Identify which cell holds the provided text, then report its [X, Y] central coordinate. 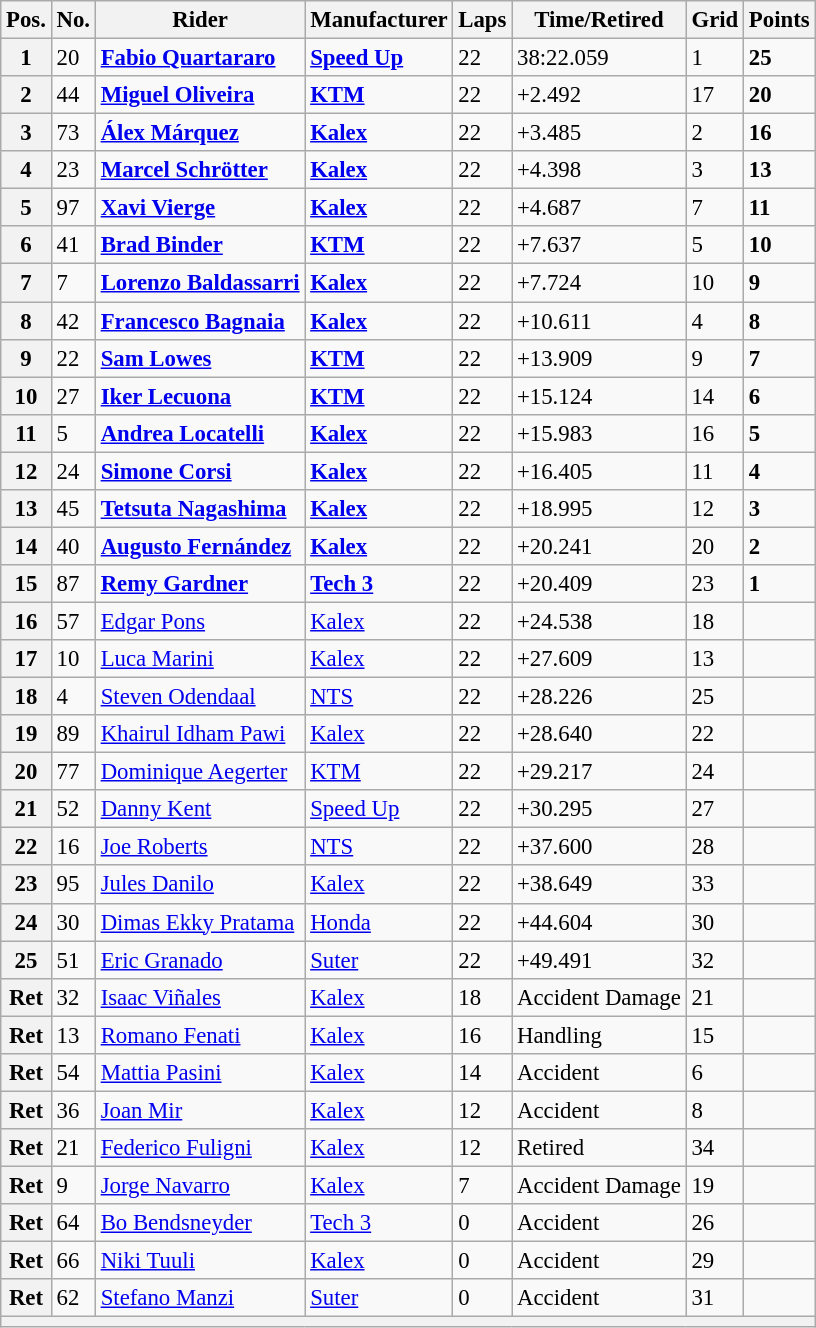
41 [73, 245]
Edgar Pons [200, 621]
+18.995 [599, 509]
73 [73, 133]
45 [73, 509]
+15.124 [599, 396]
Jules Danilo [200, 885]
Luca Marini [200, 659]
Remy Gardner [200, 584]
33 [714, 885]
Niki Tuuli [200, 1261]
87 [73, 584]
+29.217 [599, 772]
+20.409 [599, 584]
Joan Mir [200, 1110]
+16.405 [599, 471]
Sam Lowes [200, 358]
Brad Binder [200, 245]
Andrea Locatelli [200, 433]
Manufacturer [379, 20]
28 [714, 847]
Isaac Viñales [200, 997]
+44.604 [599, 922]
Grid [714, 20]
+27.609 [599, 659]
Simone Corsi [200, 471]
64 [73, 1223]
+7.724 [599, 283]
Jorge Navarro [200, 1185]
+4.687 [599, 208]
57 [73, 621]
34 [714, 1148]
Federico Fuligni [200, 1148]
Handling [599, 1035]
Lorenzo Baldassarri [200, 283]
Rider [200, 20]
38:22.059 [599, 58]
+28.640 [599, 734]
+49.491 [599, 960]
+10.611 [599, 321]
No. [73, 20]
42 [73, 321]
Stefano Manzi [200, 1298]
Dimas Ekky Pratama [200, 922]
Bo Bendsneyder [200, 1223]
Joe Roberts [200, 847]
Álex Márquez [200, 133]
Laps [482, 20]
95 [73, 885]
62 [73, 1298]
Steven Odendaal [200, 697]
31 [714, 1298]
Time/Retired [599, 20]
Fabio Quartararo [200, 58]
Khairul Idham Pawi [200, 734]
52 [73, 809]
29 [714, 1261]
54 [73, 1073]
Xavi Vierge [200, 208]
77 [73, 772]
+30.295 [599, 809]
+20.241 [599, 546]
+38.649 [599, 885]
36 [73, 1110]
Dominique Aegerter [200, 772]
+28.226 [599, 697]
+15.983 [599, 433]
Mattia Pasini [200, 1073]
Eric Granado [200, 960]
Pos. [26, 20]
Romano Fenati [200, 1035]
+24.538 [599, 621]
Francesco Bagnaia [200, 321]
+13.909 [599, 358]
Augusto Fernández [200, 546]
+4.398 [599, 170]
Tetsuta Nagashima [200, 509]
26 [714, 1223]
97 [73, 208]
Points [780, 20]
+3.485 [599, 133]
44 [73, 95]
Iker Lecuona [200, 396]
89 [73, 734]
Retired [599, 1148]
+2.492 [599, 95]
Miguel Oliveira [200, 95]
+7.637 [599, 245]
40 [73, 546]
51 [73, 960]
Marcel Schrötter [200, 170]
Honda [379, 922]
66 [73, 1261]
+37.600 [599, 847]
Danny Kent [200, 809]
